Return [X, Y] of the center of cell containing provided text 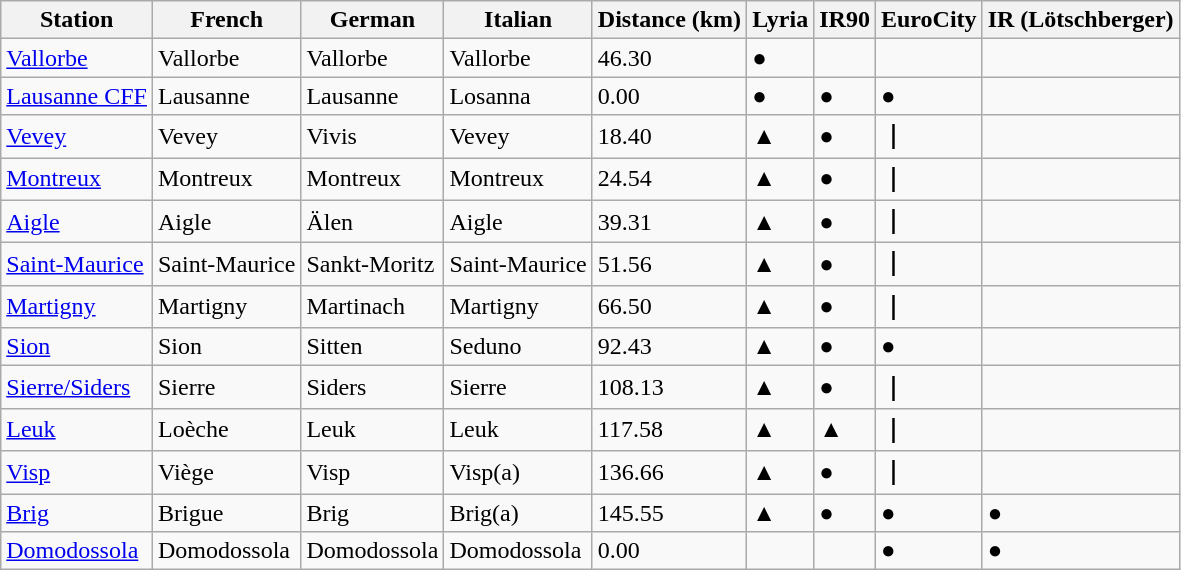
Lausanne CFF [77, 96]
24.54 [669, 180]
18.40 [669, 136]
French [226, 20]
92.43 [669, 347]
Losanna [518, 96]
German [372, 20]
Italian [518, 20]
EuroCity [928, 20]
Siders [372, 388]
145.55 [669, 513]
Visp(a) [518, 472]
51.56 [669, 264]
117.58 [669, 430]
66.50 [669, 306]
Martinach [372, 306]
Vivis [372, 136]
Älen [372, 222]
39.31 [669, 222]
Sankt-Moritz [372, 264]
136.66 [669, 472]
Station [77, 20]
Loèche [226, 430]
Viège [226, 472]
IR90 [845, 20]
Brig(a) [518, 513]
Lyria [780, 20]
Sitten [372, 347]
Sierre/Siders [77, 388]
108.13 [669, 388]
IR (Lötschberger) [1080, 20]
Distance (km) [669, 20]
46.30 [669, 58]
Seduno [518, 347]
Brigue [226, 513]
